Return the (X, Y) coordinate for the center point of the cell that contains the specified text.  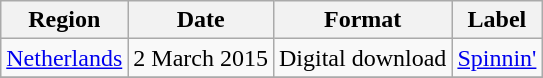
Format (362, 20)
Spinnin' (497, 58)
Digital download (362, 58)
Label (497, 20)
Netherlands (64, 58)
Date (201, 20)
Region (64, 20)
2 March 2015 (201, 58)
